Determine the (X, Y) coordinate at the center of the cell enclosing the given text.  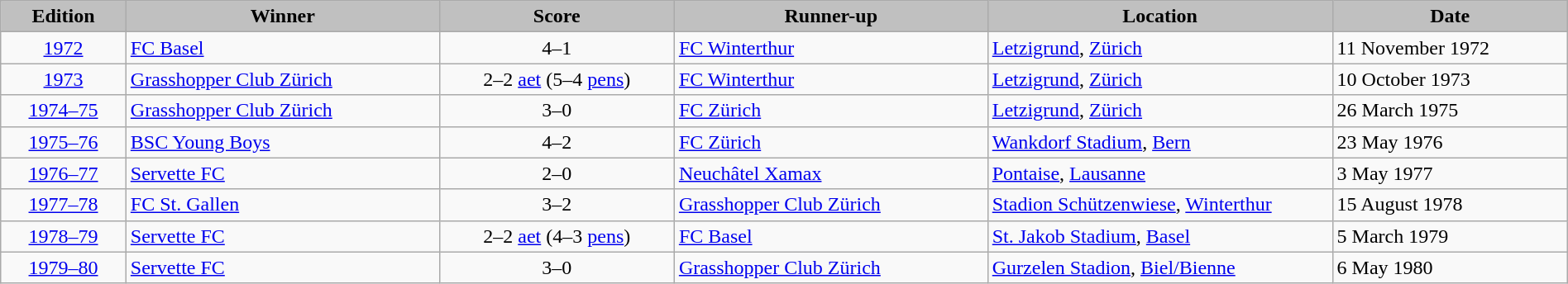
Edition (64, 17)
Location (1159, 17)
15 August 1978 (1450, 205)
St. Jakob Stadium, Basel (1159, 236)
1973 (64, 79)
23 May 1976 (1450, 142)
1977–78 (64, 205)
Score (557, 17)
3–2 (557, 205)
26 March 1975 (1450, 111)
Runner-up (830, 17)
5 March 1979 (1450, 236)
4–2 (557, 142)
1979–80 (64, 267)
FC St. Gallen (283, 205)
Wankdorf Stadium, Bern (1159, 142)
1976–77 (64, 173)
6 May 1980 (1450, 267)
10 October 1973 (1450, 79)
1972 (64, 48)
Date (1450, 17)
Stadion Schützenwiese, Winterthur (1159, 205)
1974–75 (64, 111)
BSC Young Boys (283, 142)
2–2 aet (5–4 pens) (557, 79)
1975–76 (64, 142)
2–0 (557, 173)
11 November 1972 (1450, 48)
Winner (283, 17)
4–1 (557, 48)
Gurzelen Stadion, Biel/Bienne (1159, 267)
1978–79 (64, 236)
3 May 1977 (1450, 173)
Pontaise, Lausanne (1159, 173)
2–2 aet (4–3 pens) (557, 236)
Neuchâtel Xamax (830, 173)
